Scan for the cell matching the given text and deliver its (X, Y) coordinate at center. 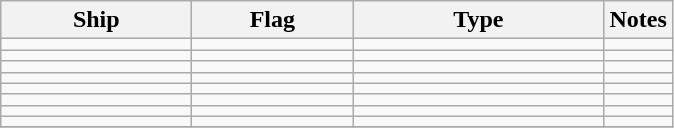
Flag (272, 20)
Notes (638, 20)
Ship (96, 20)
Type (478, 20)
